Locate the cell with the specified text and output its (X, Y) center coordinate. 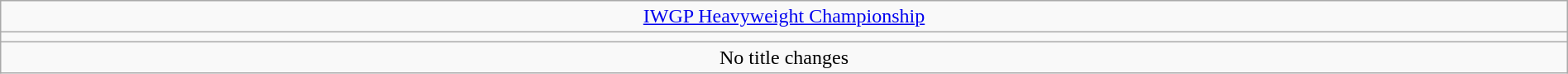
No title changes (784, 57)
IWGP Heavyweight Championship (784, 17)
